Search for the cell housing the specified text and yield its [x, y] center coordinate. 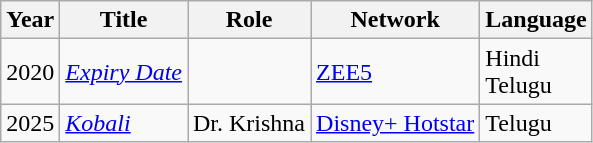
Kobali [124, 123]
ZEE5 [396, 72]
2020 [30, 72]
Telugu [536, 123]
Language [536, 20]
Role [250, 20]
Title [124, 20]
Dr. Krishna [250, 123]
Disney+ Hotstar [396, 123]
Expiry Date [124, 72]
2025 [30, 123]
Network [396, 20]
HindiTelugu [536, 72]
Year [30, 20]
